Extract the (X, Y) coordinate from the center of the cell holding the provided text.  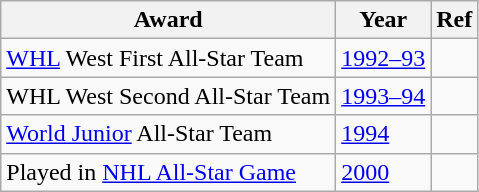
WHL West Second All-Star Team (168, 96)
Year (384, 20)
1992–93 (384, 58)
Played in NHL All-Star Game (168, 172)
Award (168, 20)
1994 (384, 134)
2000 (384, 172)
Ref (454, 20)
1993–94 (384, 96)
WHL West First All-Star Team (168, 58)
World Junior All-Star Team (168, 134)
